Provide the (x, y) coordinate of the cell's center where the given text is located.  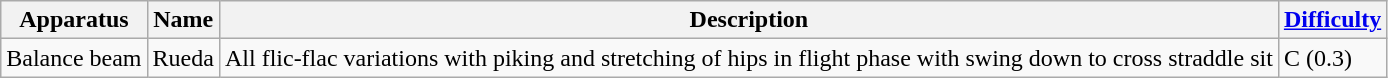
Difficulty (1332, 20)
Description (748, 20)
Apparatus (74, 20)
C (0.3) (1332, 58)
All flic-flac variations with piking and stretching of hips in flight phase with swing down to cross straddle sit (748, 58)
Rueda (183, 58)
Balance beam (74, 58)
Name (183, 20)
